Pinpoint the cell where the given text exists, returning its (X, Y) midpoint coordinate. 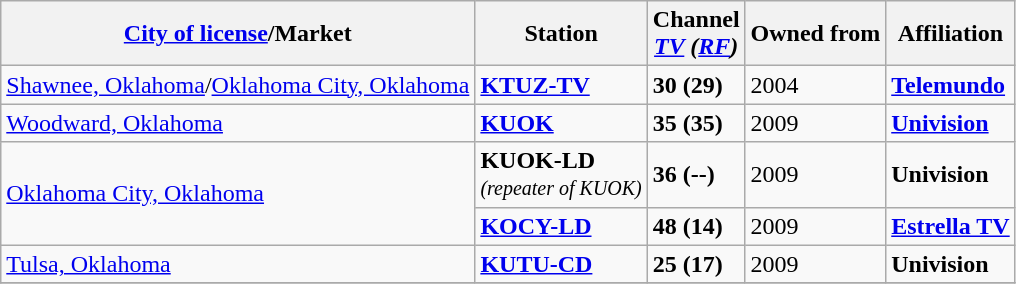
Shawnee, Oklahoma/Oklahoma City, Oklahoma (238, 85)
36 (--) (696, 174)
KUOK (561, 123)
ChannelTV (RF) (696, 34)
Telemundo (951, 85)
Station (561, 34)
KTUZ-TV (561, 85)
30 (29) (696, 85)
48 (14) (696, 226)
Estrella TV (951, 226)
Affiliation (951, 34)
Oklahoma City, Oklahoma (238, 194)
2004 (816, 85)
KUTU-CD (561, 264)
City of license/Market (238, 34)
KOCY-LD (561, 226)
Owned from (816, 34)
Woodward, Oklahoma (238, 123)
Tulsa, Oklahoma (238, 264)
35 (35) (696, 123)
25 (17) (696, 264)
KUOK-LD(repeater of KUOK) (561, 174)
